Scan for the cell matching the given text and deliver its (x, y) coordinate at center. 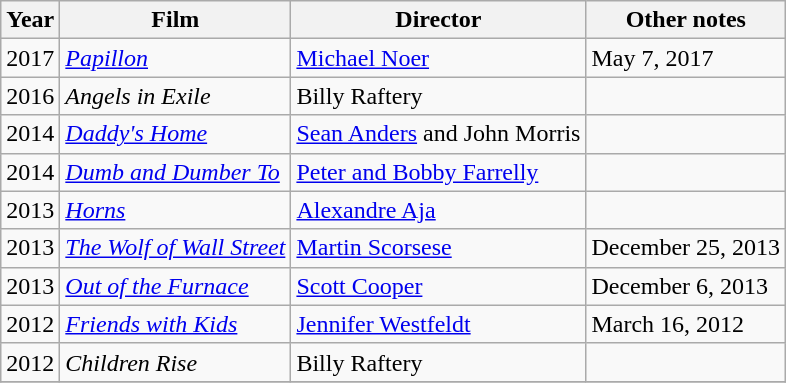
Out of the Furnace (176, 286)
Year (30, 20)
Other notes (686, 20)
Angels in Exile (176, 96)
Daddy's Home (176, 134)
Friends with Kids (176, 324)
Horns (176, 210)
2017 (30, 58)
Film (176, 20)
Jennifer Westfeldt (438, 324)
Scott Cooper (438, 286)
Dumb and Dumber To (176, 172)
Peter and Bobby Farrelly (438, 172)
The Wolf of Wall Street (176, 248)
Children Rise (176, 362)
Martin Scorsese (438, 248)
December 25, 2013 (686, 248)
May 7, 2017 (686, 58)
March 16, 2012 (686, 324)
Michael Noer (438, 58)
Papillon (176, 58)
December 6, 2013 (686, 286)
Alexandre Aja (438, 210)
Director (438, 20)
2016 (30, 96)
Sean Anders and John Morris (438, 134)
